Capture the cell that displays the provided text and extract its (x, y) central coordinate. 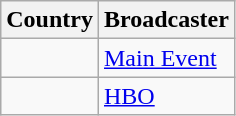
Main Event (166, 58)
Broadcaster (166, 20)
Country (50, 20)
HBO (166, 96)
